From the cell containing the given text, extract its center point as (x, y) coordinate. 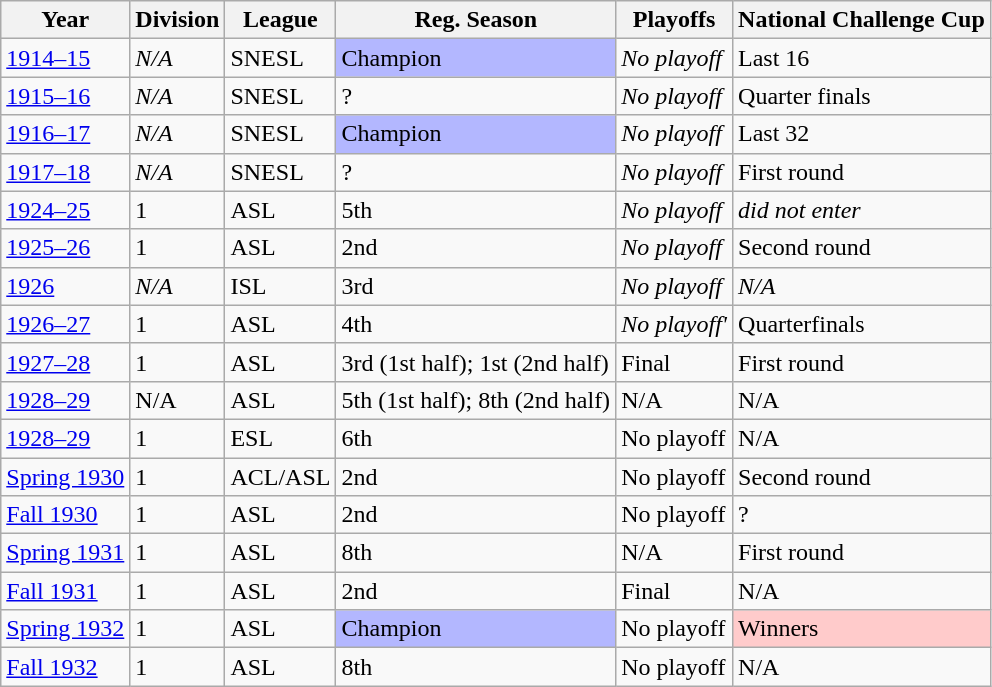
Quarterfinals (862, 324)
1917–18 (66, 172)
5th (476, 210)
Playoffs (674, 20)
did not enter (862, 210)
Spring 1932 (66, 629)
5th (1st half); 8th (2nd half) (476, 400)
Spring 1931 (66, 553)
Fall 1930 (66, 515)
Fall 1932 (66, 667)
League (280, 20)
Last 32 (862, 134)
1927–28 (66, 362)
1926–27 (66, 324)
4th (476, 324)
1924–25 (66, 210)
6th (476, 438)
Division (178, 20)
1915–16 (66, 96)
3rd (1st half); 1st (2nd half) (476, 362)
1926 (66, 286)
ISL (280, 286)
3rd (476, 286)
ESL (280, 438)
Spring 1930 (66, 477)
Quarter finals (862, 96)
Fall 1931 (66, 591)
1916–17 (66, 134)
Year (66, 20)
National Challenge Cup (862, 20)
1914–15 (66, 58)
No playoff' (674, 324)
ACL/ASL (280, 477)
1925–26 (66, 248)
Winners (862, 629)
Reg. Season (476, 20)
Last 16 (862, 58)
